Find where the given text appears and provide that cell's center as [X, Y] coordinate. 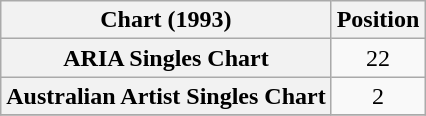
22 [378, 58]
2 [378, 96]
Chart (1993) [166, 20]
ARIA Singles Chart [166, 58]
Position [378, 20]
Australian Artist Singles Chart [166, 96]
